Identify which cell holds the provided text, then report its (x, y) central coordinate. 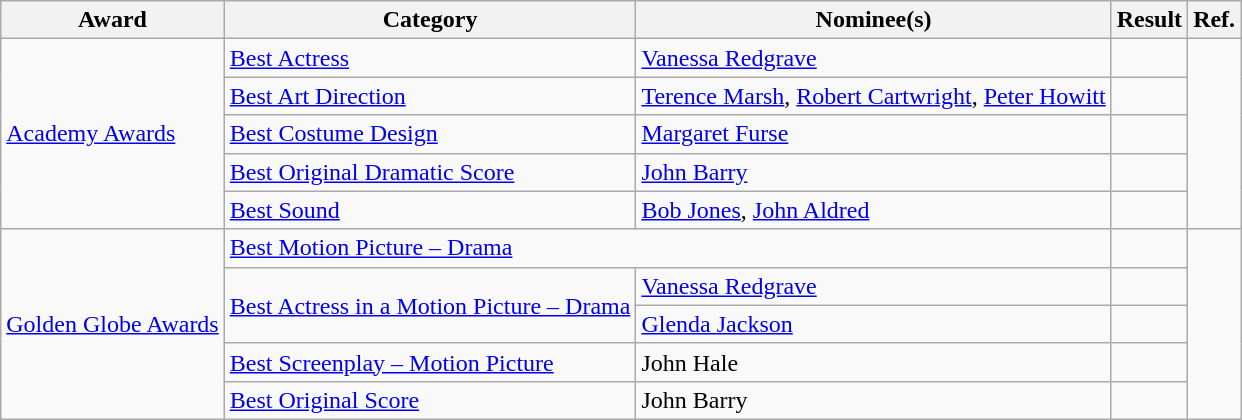
Golden Globe Awards (113, 324)
Best Motion Picture – Drama (668, 248)
Glenda Jackson (874, 324)
Best Actress in a Motion Picture – Drama (430, 305)
Bob Jones, John Aldred (874, 210)
John Hale (874, 362)
Best Original Dramatic Score (430, 172)
Academy Awards (113, 134)
Terence Marsh, Robert Cartwright, Peter Howitt (874, 96)
Best Actress (430, 58)
Category (430, 20)
Best Costume Design (430, 134)
Nominee(s) (874, 20)
Ref. (1214, 20)
Best Screenplay – Motion Picture (430, 362)
Best Sound (430, 210)
Best Art Direction (430, 96)
Best Original Score (430, 400)
Margaret Furse (874, 134)
Award (113, 20)
Result (1149, 20)
